Provide the [X, Y] coordinate of the cell's center where the given text is located.  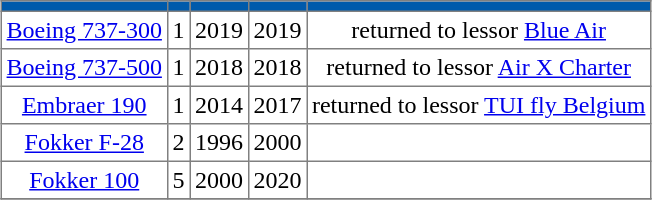
2014 [219, 105]
2020 [277, 180]
Boeing 737-300 [84, 30]
2 [178, 143]
Fokker F-28 [84, 143]
Fokker 100 [84, 180]
returned to lessor Air X Charter [479, 68]
returned to lessor Blue Air [479, 30]
1996 [219, 143]
Boeing 737-500 [84, 68]
2017 [277, 105]
5 [178, 180]
Embraer 190 [84, 105]
returned to lessor TUI fly Belgium [479, 105]
